Return the (X, Y) coordinate for the center point of the cell that contains the specified text.  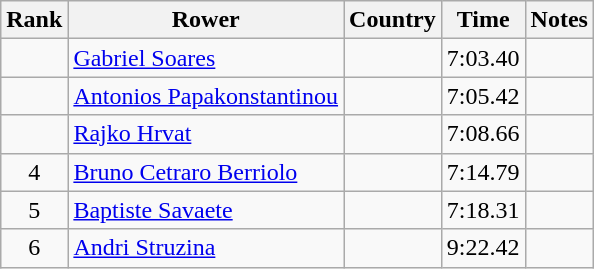
Andri Struzina (206, 248)
7:18.31 (483, 210)
4 (34, 172)
Gabriel Soares (206, 58)
Bruno Cetraro Berriolo (206, 172)
Notes (559, 20)
Rank (34, 20)
Antonios Papakonstantinou (206, 96)
9:22.42 (483, 248)
7:14.79 (483, 172)
7:05.42 (483, 96)
Rajko Hrvat (206, 134)
Time (483, 20)
7:03.40 (483, 58)
Rower (206, 20)
6 (34, 248)
7:08.66 (483, 134)
5 (34, 210)
Baptiste Savaete (206, 210)
Country (393, 20)
